Return [X, Y] of the center of cell containing provided text 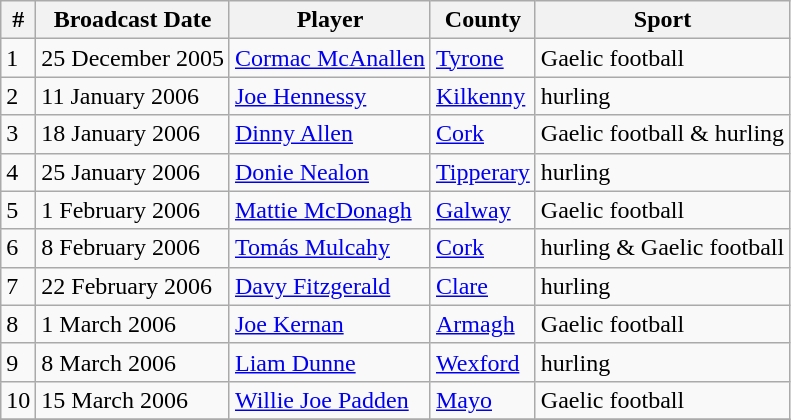
Tomás Mulcahy [330, 248]
Sport [662, 20]
Gaelic football & hurling [662, 134]
Player [330, 20]
8 [18, 324]
Wexford [482, 362]
25 January 2006 [133, 172]
3 [18, 134]
Tipperary [482, 172]
2 [18, 96]
1 March 2006 [133, 324]
Armagh [482, 324]
8 February 2006 [133, 248]
15 March 2006 [133, 400]
Mayo [482, 400]
22 February 2006 [133, 286]
18 January 2006 [133, 134]
4 [18, 172]
Broadcast Date [133, 20]
County [482, 20]
Mattie McDonagh [330, 210]
Cormac McAnallen [330, 58]
Davy Fitzgerald [330, 286]
hurling & Gaelic football [662, 248]
Kilkenny [482, 96]
9 [18, 362]
Donie Nealon [330, 172]
25 December 2005 [133, 58]
Willie Joe Padden [330, 400]
7 [18, 286]
Liam Dunne [330, 362]
10 [18, 400]
5 [18, 210]
8 March 2006 [133, 362]
11 January 2006 [133, 96]
Joe Hennessy [330, 96]
1 February 2006 [133, 210]
6 [18, 248]
Joe Kernan [330, 324]
Clare [482, 286]
Dinny Allen [330, 134]
# [18, 20]
Galway [482, 210]
Tyrone [482, 58]
1 [18, 58]
